Detect which cell encompasses the target text, then output its (x, y) center coordinate. 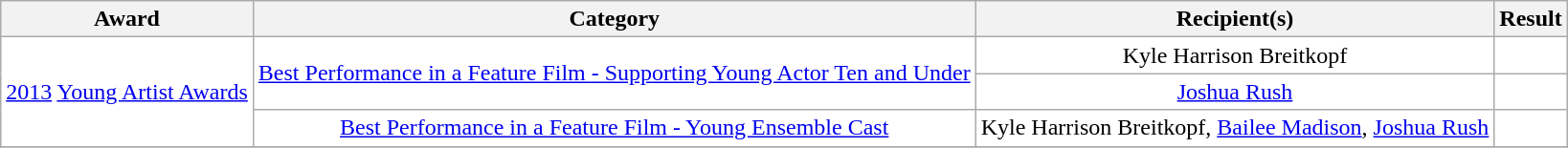
2013 Young Artist Awards (127, 92)
Kyle Harrison Breitkopf, Bailee Madison, Joshua Rush (1235, 128)
Best Performance in a Feature Film - Supporting Young Actor Ten and Under (615, 74)
Joshua Rush (1235, 92)
Recipient(s) (1235, 19)
Award (127, 19)
Kyle Harrison Breitkopf (1235, 55)
Best Performance in a Feature Film - Young Ensemble Cast (615, 128)
Result (1531, 19)
Category (615, 19)
